Return [X, Y] of the center of cell containing provided text 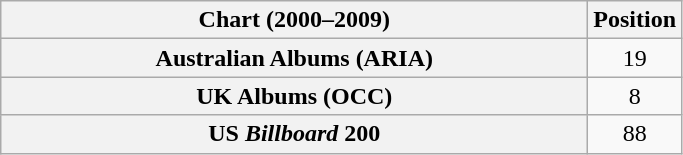
Australian Albums (ARIA) [294, 58]
19 [635, 58]
Chart (2000–2009) [294, 20]
Position [635, 20]
8 [635, 96]
UK Albums (OCC) [294, 96]
US Billboard 200 [294, 134]
88 [635, 134]
